Pinpoint the cell where the given text exists, returning its (x, y) midpoint coordinate. 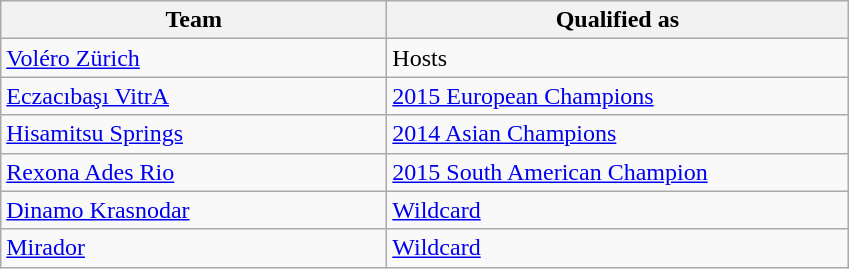
Hisamitsu Springs (194, 134)
Team (194, 20)
Rexona Ades Rio (194, 172)
Dinamo Krasnodar (194, 210)
Qualified as (618, 20)
2014 Asian Champions (618, 134)
Eczacıbaşı VitrA (194, 96)
Hosts (618, 58)
Voléro Zürich (194, 58)
2015 South American Champion (618, 172)
Mirador (194, 248)
2015 European Champions (618, 96)
